Extract the [x, y] coordinate from the center of the cell holding the provided text.  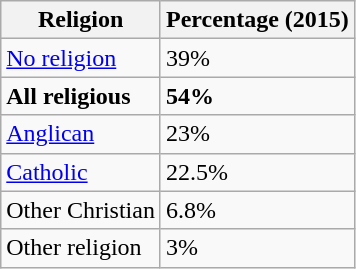
Percentage (2015) [257, 20]
22.5% [257, 172]
6.8% [257, 210]
Other religion [81, 248]
Religion [81, 20]
54% [257, 96]
Anglican [81, 134]
23% [257, 134]
Other Christian [81, 210]
39% [257, 58]
All religious [81, 96]
No religion [81, 58]
Catholic [81, 172]
3% [257, 248]
